Find where the given text appears and provide that cell's center as [x, y] coordinate. 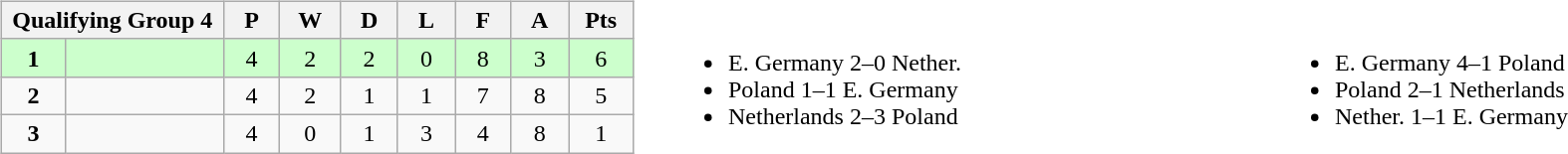
Pts [602, 20]
5 [602, 95]
P [251, 20]
D [370, 20]
L [426, 20]
A [540, 20]
6 [602, 58]
F [483, 20]
W [311, 20]
7 [483, 95]
Qualifying Group 4 [112, 20]
